Provide the (x, y) coordinate of the cell's center where the given text is located.  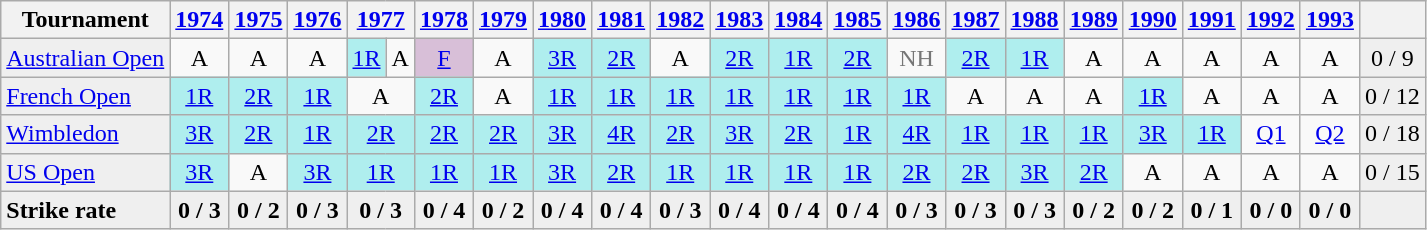
Tournament (86, 20)
1993 (1330, 20)
0 / 12 (1392, 96)
1983 (740, 20)
Wimbledon (86, 134)
1986 (916, 20)
French Open (86, 96)
1980 (562, 20)
1975 (258, 20)
0 / 15 (1392, 172)
1991 (1212, 20)
0 / 9 (1392, 58)
1981 (622, 20)
Q1 (1270, 134)
1974 (200, 20)
1985 (858, 20)
1988 (1034, 20)
1992 (1270, 20)
US Open (86, 172)
1982 (680, 20)
1987 (976, 20)
1979 (504, 20)
0 / 1 (1212, 210)
1989 (1094, 20)
1976 (318, 20)
1984 (798, 20)
Strike rate (86, 210)
F (444, 58)
1978 (444, 20)
1990 (1152, 20)
Australian Open (86, 58)
NH (916, 58)
Q2 (1330, 134)
0 / 18 (1392, 134)
1977 (380, 20)
